Determine the [x, y] coordinate at the center of the cell enclosing the given text.  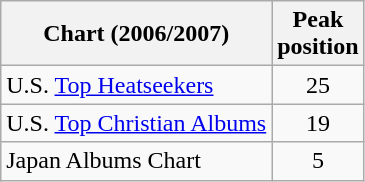
U.S. Top Christian Albums [136, 123]
U.S. Top Heatseekers [136, 85]
19 [318, 123]
5 [318, 161]
Chart (2006/2007) [136, 34]
Peakposition [318, 34]
Japan Albums Chart [136, 161]
25 [318, 85]
